Scan for the cell matching the given text and deliver its (X, Y) coordinate at center. 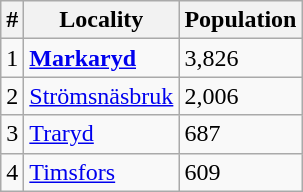
3 (12, 134)
3,826 (240, 58)
2,006 (240, 96)
1 (12, 58)
Population (240, 20)
609 (240, 172)
4 (12, 172)
2 (12, 96)
Strömsnäsbruk (102, 96)
# (12, 20)
Timsfors (102, 172)
Markaryd (102, 58)
Traryd (102, 134)
687 (240, 134)
Locality (102, 20)
